Locate the cell with the specified text and output its (X, Y) center coordinate. 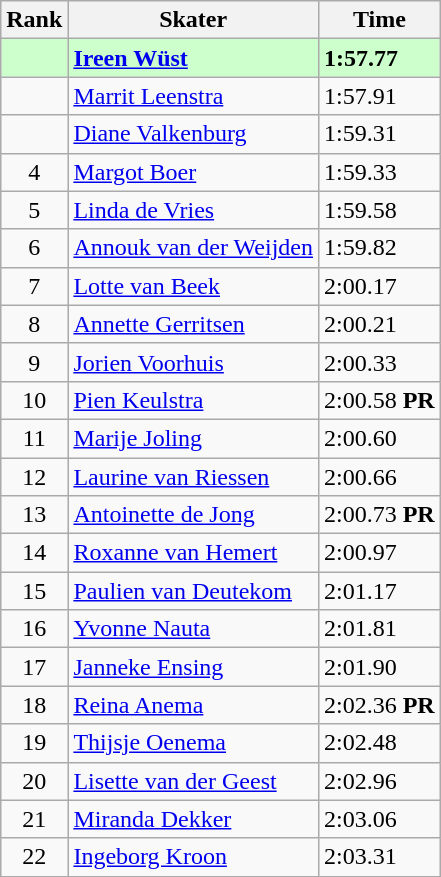
1:59.31 (379, 134)
2:01.17 (379, 591)
Linda de Vries (194, 210)
Rank (34, 20)
2:02.48 (379, 743)
5 (34, 210)
2:00.73 PR (379, 515)
Ireen Wüst (194, 58)
Annouk van der Weijden (194, 248)
2:03.31 (379, 857)
Lotte van Beek (194, 286)
2:01.81 (379, 629)
17 (34, 667)
Marrit Leenstra (194, 96)
7 (34, 286)
15 (34, 591)
19 (34, 743)
2:00.21 (379, 324)
20 (34, 781)
1:59.82 (379, 248)
Diane Valkenburg (194, 134)
2:00.66 (379, 477)
2:03.06 (379, 819)
12 (34, 477)
10 (34, 400)
Margot Boer (194, 172)
2:00.17 (379, 286)
11 (34, 438)
1:59.33 (379, 172)
4 (34, 172)
2:00.33 (379, 362)
8 (34, 324)
16 (34, 629)
2:00.60 (379, 438)
14 (34, 553)
2:02.96 (379, 781)
1:57.77 (379, 58)
Marije Joling (194, 438)
18 (34, 705)
1:57.91 (379, 96)
Ingeborg Kroon (194, 857)
21 (34, 819)
Miranda Dekker (194, 819)
Reina Anema (194, 705)
Paulien van Deutekom (194, 591)
Roxanne van Hemert (194, 553)
9 (34, 362)
1:59.58 (379, 210)
2:02.36 PR (379, 705)
2:00.97 (379, 553)
Skater (194, 20)
Lisette van der Geest (194, 781)
Janneke Ensing (194, 667)
2:00.58 PR (379, 400)
Jorien Voorhuis (194, 362)
Antoinette de Jong (194, 515)
Laurine van Riessen (194, 477)
Yvonne Nauta (194, 629)
6 (34, 248)
22 (34, 857)
Annette Gerritsen (194, 324)
Pien Keulstra (194, 400)
Thijsje Oenema (194, 743)
Time (379, 20)
2:01.90 (379, 667)
13 (34, 515)
